Determine the [X, Y] coordinate at the center of the cell enclosing the given text.  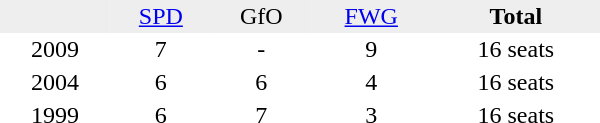
FWG [372, 16]
SPD [161, 16]
7 [161, 50]
Total [516, 16]
GfO [262, 16]
- [262, 50]
2009 [55, 50]
2004 [55, 82]
9 [372, 50]
4 [372, 82]
